Pinpoint the cell where the given text exists, returning its (X, Y) midpoint coordinate. 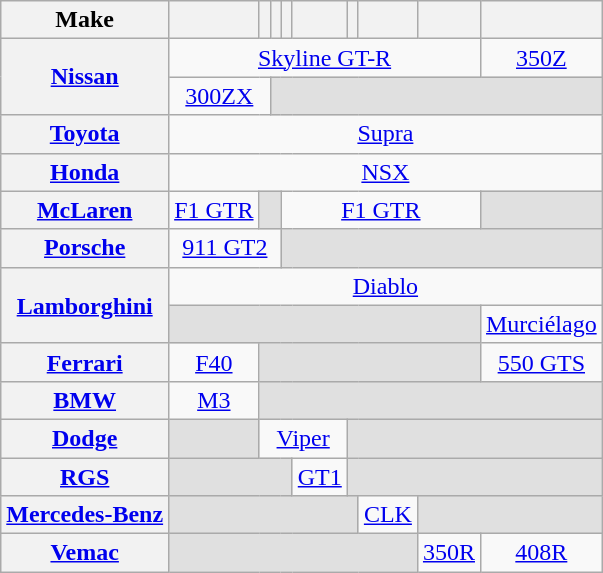
408R (541, 553)
Ferrari (85, 362)
Make (85, 20)
Toyota (85, 134)
Diablo (386, 286)
Porsche (85, 248)
350Z (541, 58)
Mercedes-Benz (85, 515)
Murciélago (541, 324)
M3 (214, 400)
Lamborghini (85, 305)
911 GT2 (226, 248)
Skyline GT-R (325, 58)
McLaren (85, 210)
Supra (386, 134)
Dodge (85, 438)
GT1 (320, 477)
Honda (85, 172)
CLK (388, 515)
Viper (303, 438)
NSX (386, 172)
300ZX (220, 96)
550 GTS (541, 362)
BMW (85, 400)
F40 (214, 362)
350R (448, 553)
Vemac (85, 553)
Nissan (85, 77)
RGS (85, 477)
